Search for the cell housing the specified text and yield its [x, y] center coordinate. 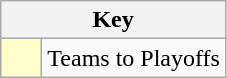
Teams to Playoffs [134, 58]
Key [114, 20]
